Determine the (x, y) coordinate at the center of the cell enclosing the given text.  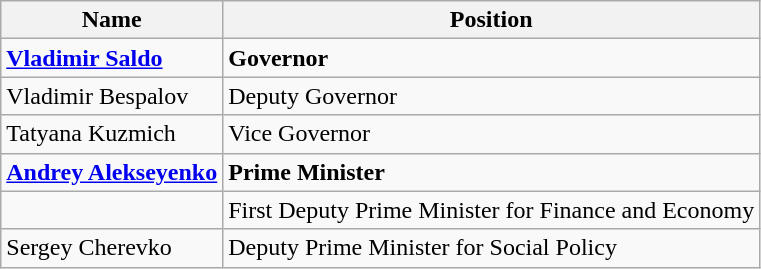
Position (492, 20)
First Deputy Prime Minister for Finance and Economy (492, 210)
Sergey Cherevko (112, 248)
Name (112, 20)
Deputy Prime Minister for Social Policy (492, 248)
Vice Governor (492, 134)
Prime Minister (492, 172)
Governor (492, 58)
Deputy Governor (492, 96)
Andrey Alekseyenko (112, 172)
Vladimir Saldo (112, 58)
Vladimir Bespalov (112, 96)
Tatyana Kuzmich (112, 134)
